For the text-containing cell, return its midpoint in (x, y) coordinate format. 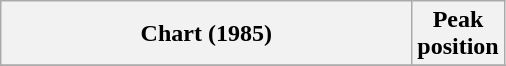
Peakposition (458, 34)
Chart (1985) (206, 34)
